Return the [X, Y] coordinate for the center point of the cell that contains the specified text.  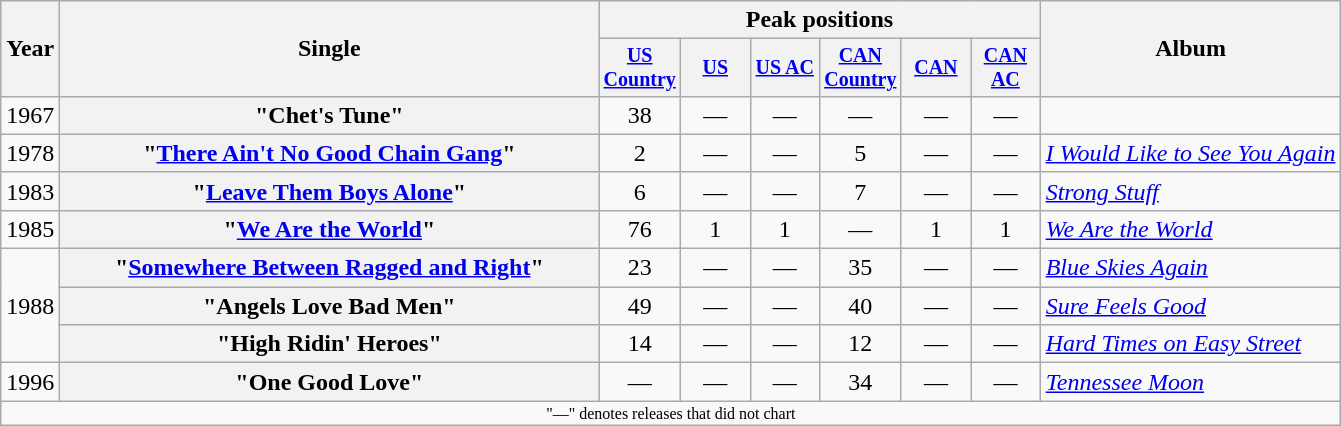
Strong Stuff [1190, 191]
12 [860, 344]
Album [1190, 49]
US [716, 68]
35 [860, 268]
1983 [30, 191]
"Somewhere Between Ragged and Right" [330, 268]
76 [640, 229]
38 [640, 115]
34 [860, 382]
"Angels Love Bad Men" [330, 306]
1988 [30, 306]
"Chet's Tune" [330, 115]
CAN [936, 68]
US AC [784, 68]
"One Good Love" [330, 382]
49 [640, 306]
5 [860, 153]
We Are the World [1190, 229]
I Would Like to See You Again [1190, 153]
"There Ain't No Good Chain Gang" [330, 153]
2 [640, 153]
CAN Country [860, 68]
6 [640, 191]
1967 [30, 115]
US Country [640, 68]
CAN AC [1006, 68]
"High Ridin' Heroes" [330, 344]
1985 [30, 229]
7 [860, 191]
Peak positions [820, 20]
23 [640, 268]
1978 [30, 153]
1996 [30, 382]
Blue Skies Again [1190, 268]
40 [860, 306]
"We Are the World" [330, 229]
Sure Feels Good [1190, 306]
"Leave Them Boys Alone" [330, 191]
Single [330, 49]
Hard Times on Easy Street [1190, 344]
14 [640, 344]
Year [30, 49]
"—" denotes releases that did not chart [671, 413]
Tennessee Moon [1190, 382]
